Scan for the cell matching the given text and deliver its (X, Y) coordinate at center. 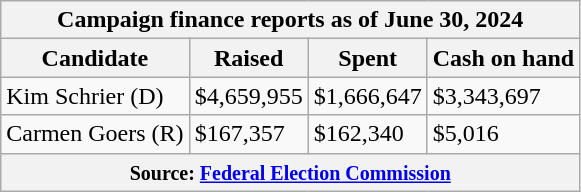
Candidate (95, 58)
$1,666,647 (368, 96)
$167,357 (248, 134)
Spent (368, 58)
Campaign finance reports as of June 30, 2024 (290, 20)
$5,016 (503, 134)
$162,340 (368, 134)
Source: Federal Election Commission (290, 172)
Raised (248, 58)
Kim Schrier (D) (95, 96)
Cash on hand (503, 58)
$4,659,955 (248, 96)
Carmen Goers (R) (95, 134)
$3,343,697 (503, 96)
